Locate the cell with the specified text and output its [x, y] center coordinate. 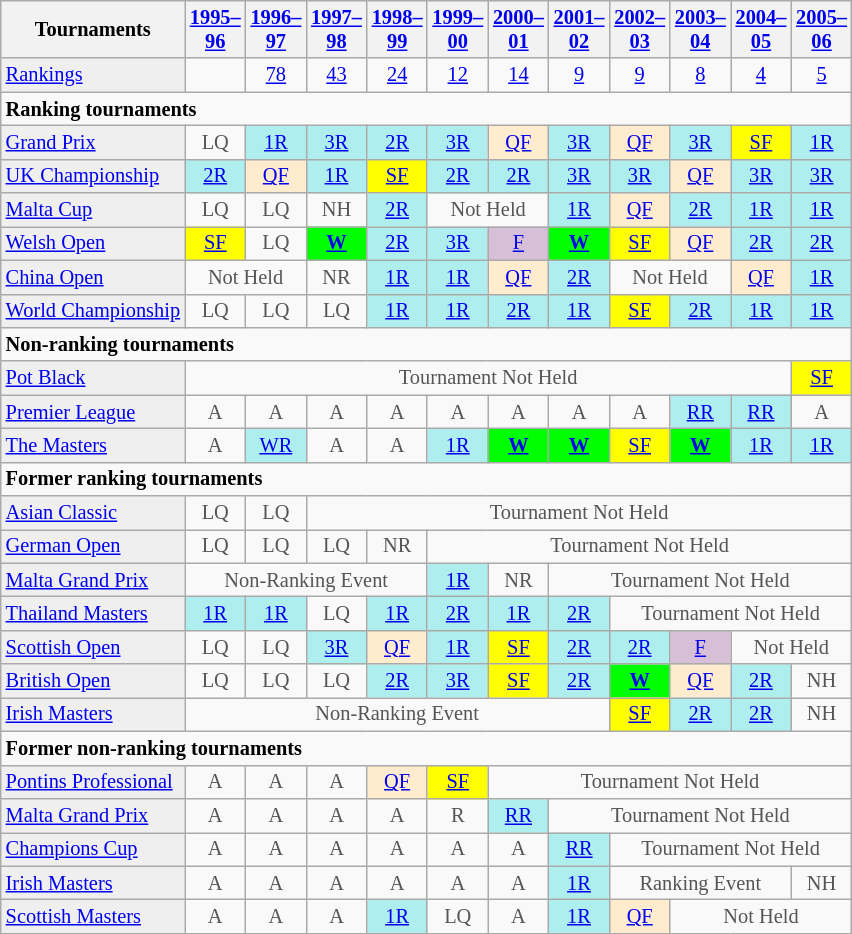
Premier League [93, 412]
2003–04 [700, 29]
78 [276, 75]
1999–00 [458, 29]
UK Championship [93, 176]
Ranking tournaments [426, 109]
Welsh Open [93, 243]
8 [700, 75]
Non-ranking tournaments [426, 344]
2002–03 [640, 29]
4 [762, 75]
German Open [93, 546]
43 [336, 75]
Former ranking tournaments [426, 479]
1997–98 [336, 29]
Scottish Masters [93, 916]
Pontins Professional [93, 782]
Rankings [93, 75]
British Open [93, 681]
Tournaments [93, 29]
1995–96 [216, 29]
24 [398, 75]
5 [822, 75]
World Championship [93, 311]
Ranking Event [700, 883]
1996–97 [276, 29]
China Open [93, 277]
2000–01 [518, 29]
Thailand Masters [93, 613]
Champions Cup [93, 849]
Grand Prix [93, 142]
Asian Classic [93, 513]
R [458, 815]
12 [458, 75]
2001–02 [580, 29]
Pot Black [93, 378]
14 [518, 75]
Malta Cup [93, 210]
Former non-ranking tournaments [426, 748]
WR [276, 445]
2004–05 [762, 29]
The Masters [93, 445]
Scottish Open [93, 647]
2005–06 [822, 29]
1998–99 [398, 29]
